Detect which cell encompasses the target text, then output its (x, y) center coordinate. 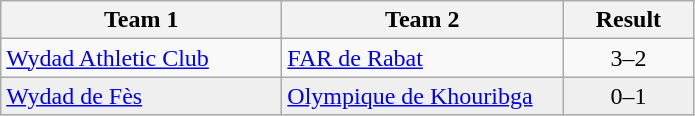
Olympique de Khouribga (422, 96)
FAR de Rabat (422, 58)
3–2 (628, 58)
Team 2 (422, 20)
Result (628, 20)
Wydad de Fès (142, 96)
Team 1 (142, 20)
Wydad Athletic Club (142, 58)
0–1 (628, 96)
